Detect which cell encompasses the target text, then output its [X, Y] center coordinate. 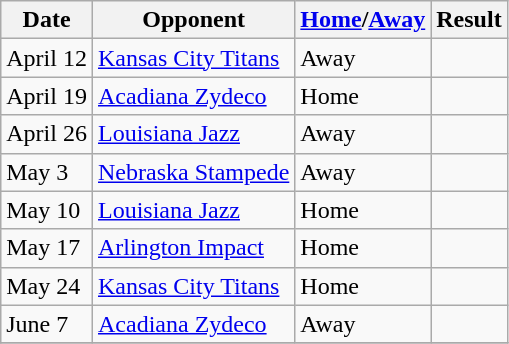
May 24 [47, 286]
May 10 [47, 210]
Date [47, 20]
April 12 [47, 58]
May 3 [47, 172]
Arlington Impact [193, 248]
May 17 [47, 248]
Home/Away [363, 20]
Opponent [193, 20]
Result [469, 20]
April 19 [47, 96]
April 26 [47, 134]
June 7 [47, 324]
Nebraska Stampede [193, 172]
